Locate the cell with the specified text and output its [X, Y] center coordinate. 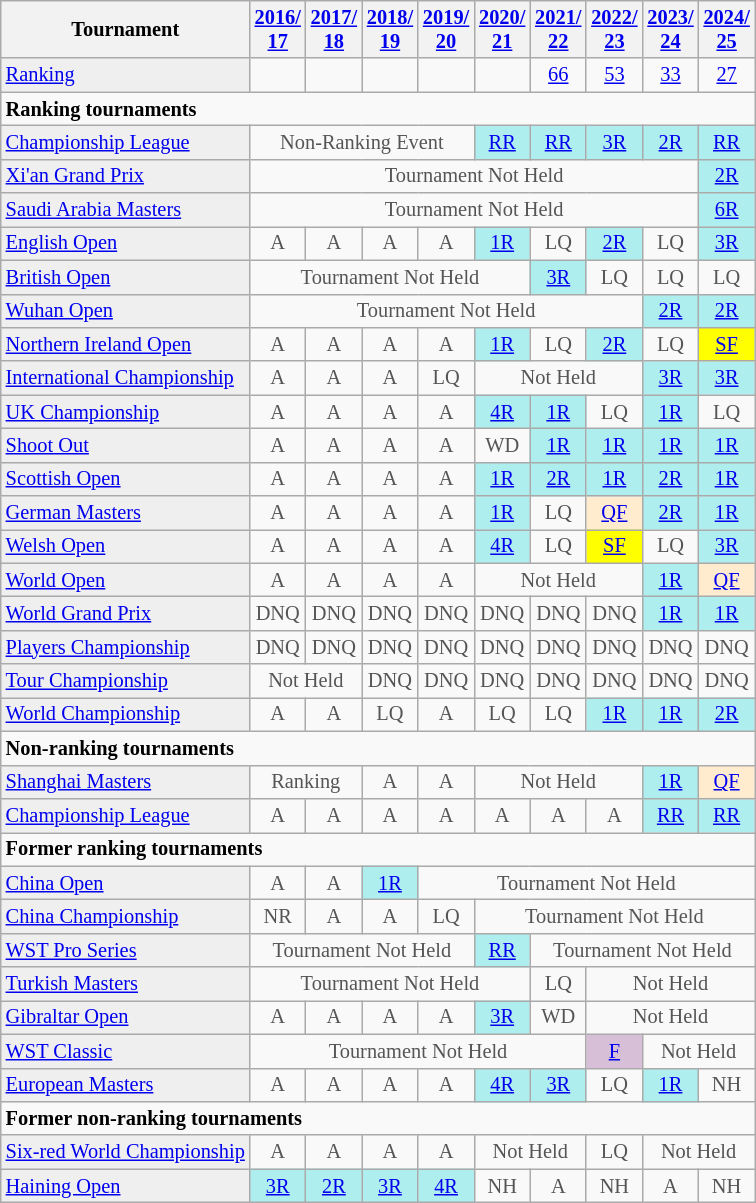
Xi'an Grand Prix [126, 176]
Six-red World Championship [126, 1152]
World Open [126, 580]
Scottish Open [126, 479]
Shoot Out [126, 445]
2018/19 [390, 29]
NR [278, 916]
53 [614, 75]
World Grand Prix [126, 613]
Saudi Arabia Masters [126, 210]
2017/18 [334, 29]
Non-Ranking Event [362, 142]
33 [670, 75]
2019/20 [446, 29]
Former non-ranking tournaments [378, 1118]
WST Classic [126, 1051]
2022/23 [614, 29]
Non-ranking tournaments [378, 748]
F [614, 1051]
2024/25 [727, 29]
British Open [126, 277]
6R [727, 210]
27 [727, 75]
Welsh Open [126, 546]
English Open [126, 243]
Tournament [126, 29]
Turkish Masters [126, 984]
2020/21 [502, 29]
International Championship [126, 378]
66 [558, 75]
Haining Open [126, 1186]
2016/17 [278, 29]
German Masters [126, 513]
Former ranking tournaments [378, 849]
Wuhan Open [126, 311]
Ranking tournaments [378, 109]
Northern Ireland Open [126, 344]
China Open [126, 883]
Shanghai Masters [126, 782]
UK Championship [126, 412]
China Championship [126, 916]
World Championship [126, 714]
Tour Championship [126, 681]
European Masters [126, 1085]
WST Pro Series [126, 950]
2023/24 [670, 29]
Gibraltar Open [126, 1017]
Players Championship [126, 647]
2021/22 [558, 29]
